Capture the cell that displays the provided text and extract its [X, Y] central coordinate. 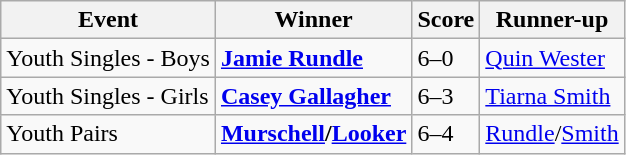
Youth Pairs [108, 134]
6–3 [446, 96]
Quin Wester [552, 58]
Runner-up [552, 20]
Casey Gallagher [313, 96]
Tiarna Smith [552, 96]
Winner [313, 20]
6–0 [446, 58]
Rundle/Smith [552, 134]
Jamie Rundle [313, 58]
Event [108, 20]
Score [446, 20]
Youth Singles - Boys [108, 58]
Murschell/Looker [313, 134]
Youth Singles - Girls [108, 96]
6–4 [446, 134]
